From the cell containing the given text, extract its center point as (X, Y) coordinate. 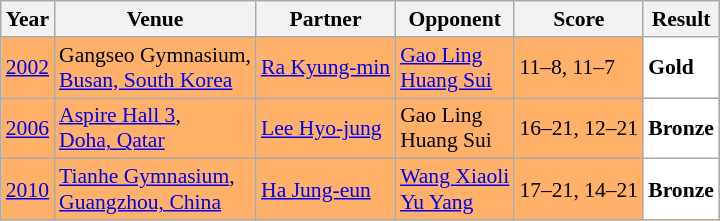
2002 (28, 68)
Gold (681, 68)
Ra Kyung-min (326, 68)
11–8, 11–7 (578, 68)
Result (681, 19)
Gangseo Gymnasium,Busan, South Korea (155, 68)
2006 (28, 128)
Opponent (454, 19)
17–21, 14–21 (578, 190)
16–21, 12–21 (578, 128)
Ha Jung-eun (326, 190)
2010 (28, 190)
Partner (326, 19)
Year (28, 19)
Aspire Hall 3,Doha, Qatar (155, 128)
Tianhe Gymnasium,Guangzhou, China (155, 190)
Score (578, 19)
Lee Hyo-jung (326, 128)
Venue (155, 19)
Wang Xiaoli Yu Yang (454, 190)
